Detect which cell encompasses the target text, then output its [x, y] center coordinate. 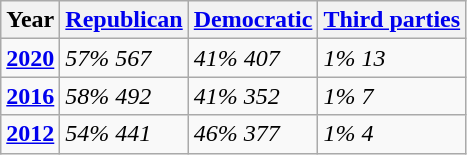
41% 407 [253, 58]
41% 352 [253, 96]
1% 7 [392, 96]
Democratic [253, 20]
1% 4 [392, 134]
58% 492 [124, 96]
2016 [30, 96]
2020 [30, 58]
46% 377 [253, 134]
Year [30, 20]
57% 567 [124, 58]
Republican [124, 20]
54% 441 [124, 134]
1% 13 [392, 58]
Third parties [392, 20]
2012 [30, 134]
